Determine the (X, Y) coordinate at the center of the cell enclosing the given text.  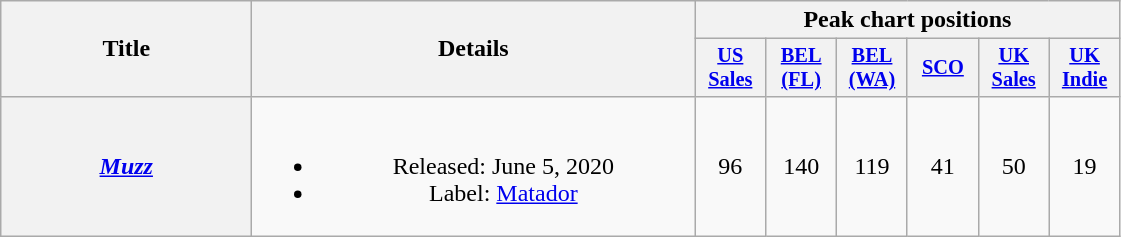
BEL(FL) (802, 68)
SCO (942, 68)
19 (1084, 166)
UKSales (1014, 68)
USSales (730, 68)
Muzz (126, 166)
Peak chart positions (908, 20)
Title (126, 49)
96 (730, 166)
50 (1014, 166)
BEL(WA) (872, 68)
Released: June 5, 2020Label: Matador (474, 166)
UKIndie (1084, 68)
Details (474, 49)
140 (802, 166)
41 (942, 166)
119 (872, 166)
